Determine the (X, Y) coordinate at the center of the cell enclosing the given text.  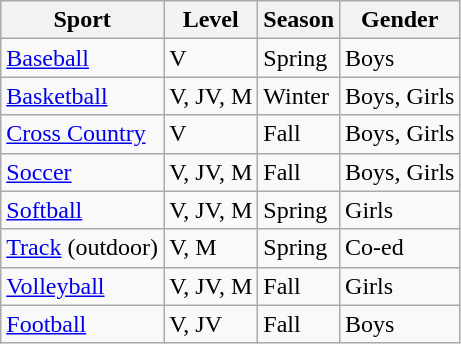
Basketball (82, 96)
Level (211, 20)
Soccer (82, 172)
V, JV (211, 324)
Football (82, 324)
Baseball (82, 58)
Gender (400, 20)
Winter (299, 96)
Softball (82, 210)
Co-ed (400, 248)
Volleyball (82, 286)
V, M (211, 248)
Cross Country (82, 134)
Sport (82, 20)
Season (299, 20)
Track (outdoor) (82, 248)
